Locate the cell with the specified text and output its [X, Y] center coordinate. 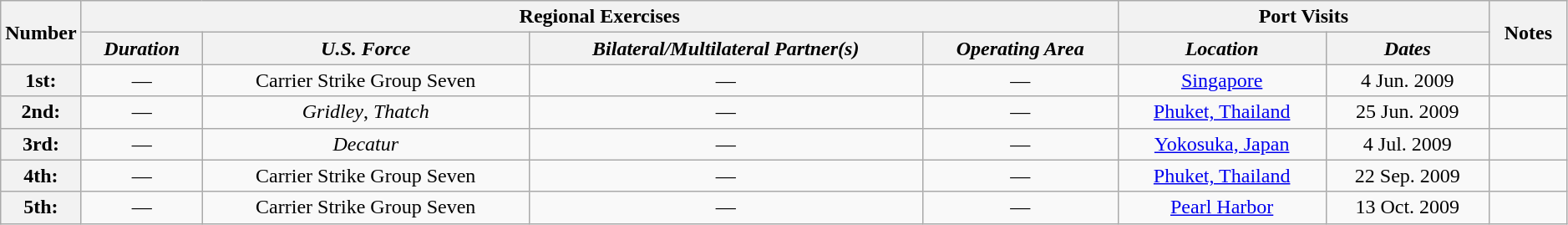
U.S. Force [366, 49]
Operating Area [1020, 49]
4th: [41, 176]
Location [1221, 49]
2nd: [41, 112]
Regional Exercises [600, 17]
Bilateral/Multilateral Partner(s) [725, 49]
Pearl Harbor [1221, 207]
5th: [41, 207]
4 Jul. 2009 [1407, 144]
Singapore [1221, 80]
Gridley, Thatch [366, 112]
Number [41, 33]
Notes [1529, 33]
13 Oct. 2009 [1407, 207]
Decatur [366, 144]
4 Jun. 2009 [1407, 80]
Duration [142, 49]
25 Jun. 2009 [1407, 112]
3rd: [41, 144]
Port Visits [1303, 17]
22 Sep. 2009 [1407, 176]
Dates [1407, 49]
Yokosuka, Japan [1221, 144]
1st: [41, 80]
